Search for the cell housing the specified text and yield its [x, y] center coordinate. 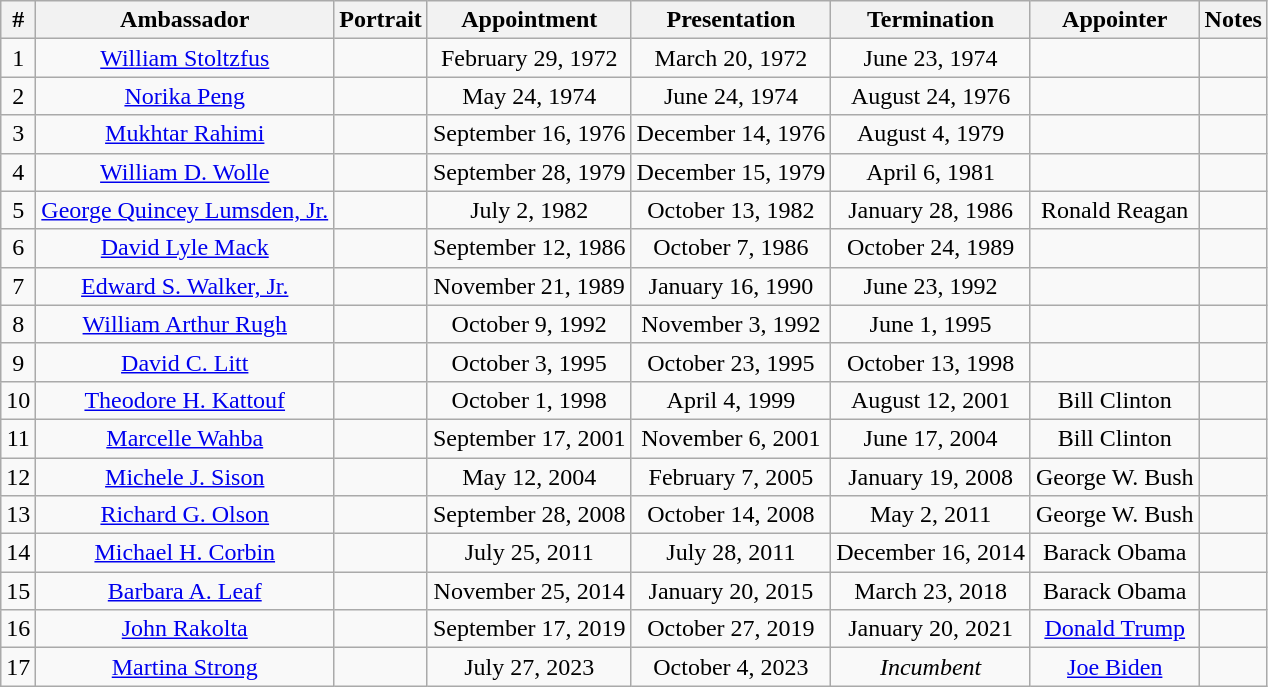
Joe Biden [1114, 667]
Donald Trump [1114, 629]
April 6, 1981 [931, 172]
Ambassador [185, 20]
September 28, 1979 [529, 172]
11 [18, 438]
July 25, 2011 [529, 553]
Marcelle Wahba [185, 438]
6 [18, 248]
4 [18, 172]
April 4, 1999 [731, 400]
1 [18, 58]
August 24, 1976 [931, 96]
5 [18, 210]
October 4, 2023 [731, 667]
Martina Strong [185, 667]
May 12, 2004 [529, 477]
15 [18, 591]
May 2, 2011 [931, 515]
Theodore H. Kattouf [185, 400]
November 25, 2014 [529, 591]
October 7, 1986 [731, 248]
John Rakolta [185, 629]
January 16, 1990 [731, 286]
October 14, 2008 [731, 515]
Appointment [529, 20]
William Arthur Rugh [185, 324]
March 23, 2018 [931, 591]
October 3, 1995 [529, 362]
December 15, 1979 [731, 172]
William D. Wolle [185, 172]
10 [18, 400]
July 2, 1982 [529, 210]
June 23, 1974 [931, 58]
February 7, 2005 [731, 477]
August 4, 1979 [931, 134]
September 17, 2001 [529, 438]
9 [18, 362]
July 28, 2011 [731, 553]
January 20, 2015 [731, 591]
September 16, 1976 [529, 134]
September 12, 1986 [529, 248]
Edward S. Walker, Jr. [185, 286]
August 12, 2001 [931, 400]
February 29, 1972 [529, 58]
7 [18, 286]
Michele J. Sison [185, 477]
November 6, 2001 [731, 438]
June 24, 1974 [731, 96]
Portrait [381, 20]
Michael H. Corbin [185, 553]
October 13, 1998 [931, 362]
Richard G. Olson [185, 515]
William Stoltzfus [185, 58]
14 [18, 553]
Presentation [731, 20]
12 [18, 477]
January 28, 1986 [931, 210]
2 [18, 96]
Ronald Reagan [1114, 210]
September 28, 2008 [529, 515]
June 23, 1992 [931, 286]
November 3, 1992 [731, 324]
October 27, 2019 [731, 629]
Incumbent [931, 667]
17 [18, 667]
3 [18, 134]
Notes [1233, 20]
October 9, 1992 [529, 324]
October 1, 1998 [529, 400]
David Lyle Mack [185, 248]
October 24, 1989 [931, 248]
May 24, 1974 [529, 96]
13 [18, 515]
March 20, 1972 [731, 58]
16 [18, 629]
Mukhtar Rahimi [185, 134]
January 20, 2021 [931, 629]
8 [18, 324]
January 19, 2008 [931, 477]
December 16, 2014 [931, 553]
George Quincey Lumsden, Jr. [185, 210]
September 17, 2019 [529, 629]
Termination [931, 20]
October 23, 1995 [731, 362]
December 14, 1976 [731, 134]
November 21, 1989 [529, 286]
Norika Peng [185, 96]
July 27, 2023 [529, 667]
Barbara A. Leaf [185, 591]
Appointer [1114, 20]
June 17, 2004 [931, 438]
June 1, 1995 [931, 324]
October 13, 1982 [731, 210]
David C. Litt [185, 362]
# [18, 20]
